Locate the cell with the specified text and output its (x, y) center coordinate. 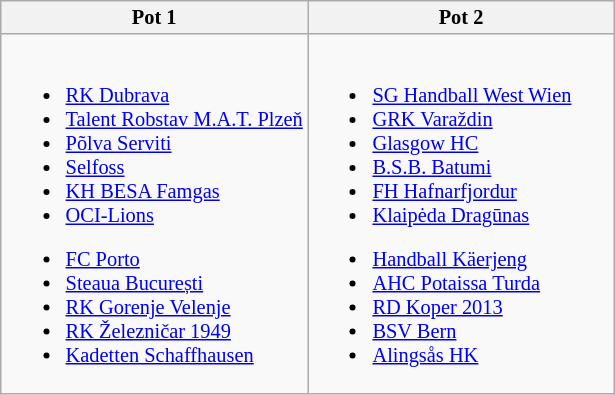
Pot 1 (154, 17)
Pot 2 (462, 17)
